Scan for the cell matching the given text and deliver its (x, y) coordinate at center. 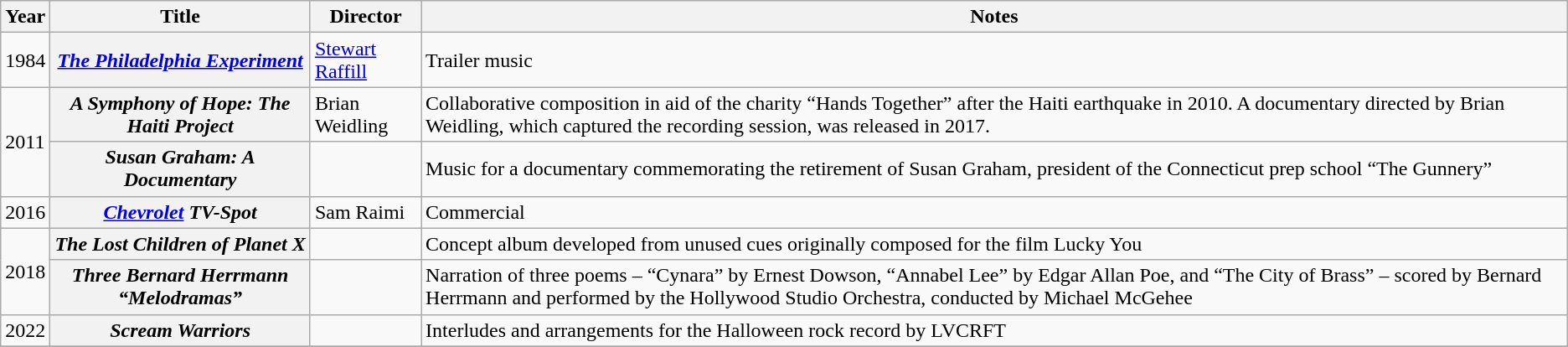
Year (25, 17)
The Lost Children of Planet X (181, 244)
A Symphony of Hope: The Haiti Project (181, 114)
Stewart Raffill (365, 60)
Title (181, 17)
Susan Graham: A Documentary (181, 169)
Interludes and arrangements for the Halloween rock record by LVCRFT (995, 330)
Commercial (995, 212)
Chevrolet TV-Spot (181, 212)
2018 (25, 272)
2022 (25, 330)
Brian Weidling (365, 114)
Music for a documentary commemorating the retirement of Susan Graham, president of the Connecticut prep school “The Gunnery” (995, 169)
Notes (995, 17)
The Philadelphia Experiment (181, 60)
2016 (25, 212)
1984 (25, 60)
Scream Warriors (181, 330)
2011 (25, 142)
Three Bernard Herrmann “Melodramas” (181, 287)
Trailer music (995, 60)
Director (365, 17)
Concept album developed from unused cues originally composed for the film Lucky You (995, 244)
Sam Raimi (365, 212)
